Search for the cell housing the specified text and yield its (x, y) center coordinate. 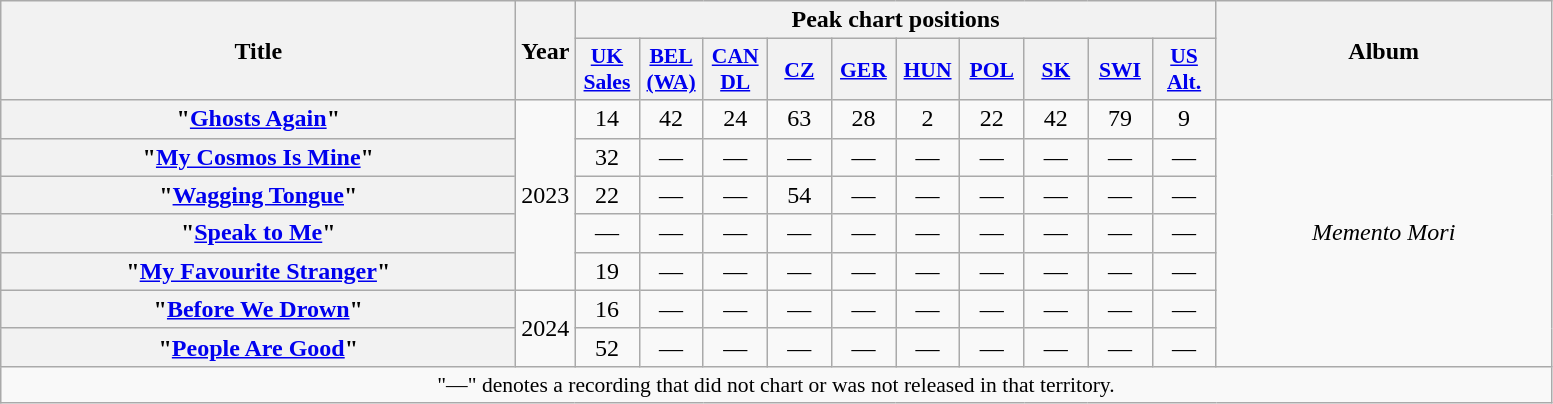
54 (799, 195)
"Wagging Tongue" (258, 195)
CZ (799, 70)
16 (607, 309)
19 (607, 271)
79 (1120, 119)
2023 (546, 195)
"Before We Drown" (258, 309)
2024 (546, 328)
SK (1056, 70)
2 (928, 119)
Title (258, 50)
32 (607, 157)
SWI (1120, 70)
HUN (928, 70)
USAlt. (1184, 70)
14 (607, 119)
9 (1184, 119)
"Ghosts Again" (258, 119)
52 (607, 347)
POL (992, 70)
"—" denotes a recording that did not chart or was not released in that territory. (776, 384)
24 (735, 119)
"My Cosmos Is Mine" (258, 157)
"Speak to Me" (258, 233)
Year (546, 50)
CANDL (735, 70)
"People Are Good" (258, 347)
63 (799, 119)
28 (863, 119)
Album (1384, 50)
"My Favourite Stranger" (258, 271)
BEL(WA) (671, 70)
GER (863, 70)
UKSales (607, 70)
Memento Mori (1384, 233)
Peak chart positions (896, 20)
